Provide the [x, y] coordinate of the cell's center where the given text is located.  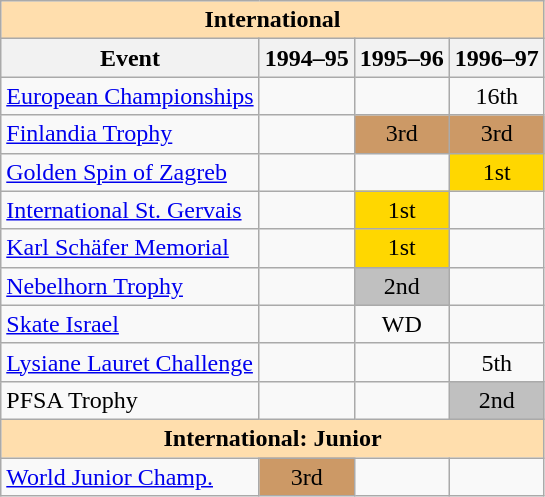
1994–95 [306, 58]
Golden Spin of Zagreb [130, 172]
16th [496, 96]
Lysiane Lauret Challenge [130, 362]
1996–97 [496, 58]
European Championships [130, 96]
International [273, 20]
International St. Gervais [130, 210]
Finlandia Trophy [130, 134]
International: Junior [273, 438]
5th [496, 362]
Karl Schäfer Memorial [130, 248]
World Junior Champ. [130, 477]
1995–96 [402, 58]
WD [402, 324]
Nebelhorn Trophy [130, 286]
Skate Israel [130, 324]
PFSA Trophy [130, 400]
Event [130, 58]
